Capture the cell that displays the provided text and extract its [X, Y] central coordinate. 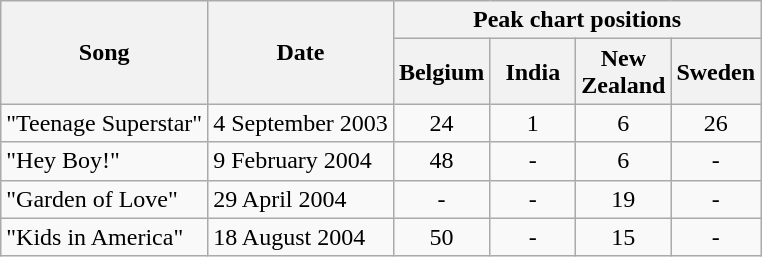
Peak chart positions [576, 20]
1 [533, 123]
"Garden of Love" [104, 199]
26 [716, 123]
Sweden [716, 72]
"Kids in America" [104, 237]
50 [441, 237]
Belgium [441, 72]
18 August 2004 [301, 237]
"Hey Boy!" [104, 161]
New Zealand [624, 72]
9 February 2004 [301, 161]
India [533, 72]
24 [441, 123]
29 April 2004 [301, 199]
4 September 2003 [301, 123]
Date [301, 52]
15 [624, 237]
"Teenage Superstar" [104, 123]
48 [441, 161]
Song [104, 52]
19 [624, 199]
